Provide the (x, y) coordinate of the cell's center where the given text is located.  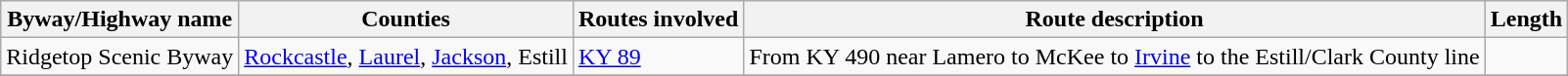
KY 89 (658, 57)
Ridgetop Scenic Byway (119, 57)
Byway/Highway name (119, 19)
Route description (1114, 19)
Counties (406, 19)
Length (1526, 19)
From KY 490 near Lamero to McKee to Irvine to the Estill/Clark County line (1114, 57)
Rockcastle, Laurel, Jackson, Estill (406, 57)
Routes involved (658, 19)
